Identify which cell holds the provided text, then report its (X, Y) central coordinate. 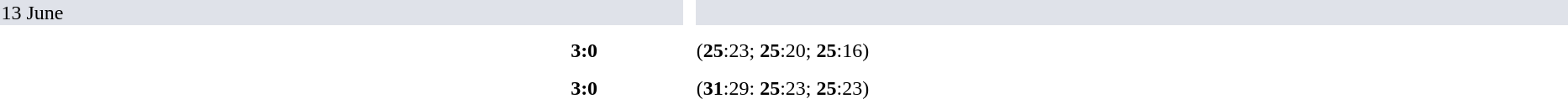
3:0 (584, 50)
(25:23; 25:20; 25:16) (1131, 50)
13 June (341, 13)
